Search for the cell housing the specified text and yield its [x, y] center coordinate. 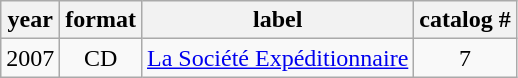
La Société Expéditionnaire [278, 58]
catalog # [465, 20]
CD [101, 58]
format [101, 20]
label [278, 20]
7 [465, 58]
year [30, 20]
2007 [30, 58]
